Return [x, y] of the center of cell containing provided text 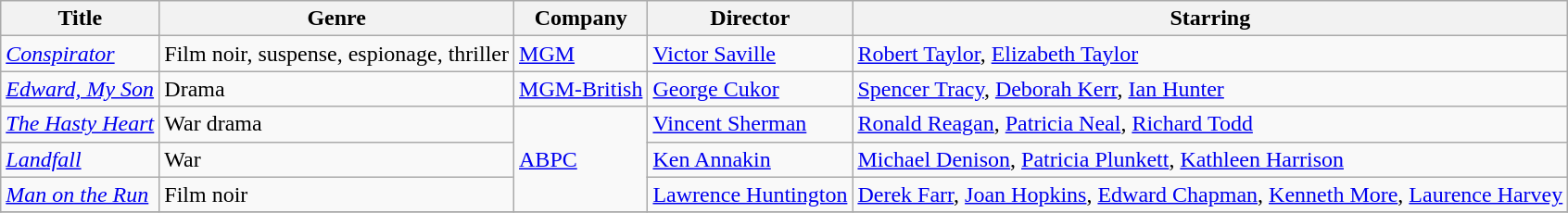
Edward, My Son [80, 89]
Starring [1210, 19]
Spencer Tracy, Deborah Kerr, Ian Hunter [1210, 89]
Ken Annakin [751, 159]
MGM-British [581, 89]
Derek Farr, Joan Hopkins, Edward Chapman, Kenneth More, Laurence Harvey [1210, 194]
War drama [337, 124]
Film noir [337, 194]
Title [80, 19]
Robert Taylor, Elizabeth Taylor [1210, 54]
Landfall [80, 159]
Man on the Run [80, 194]
Ronald Reagan, Patricia Neal, Richard Todd [1210, 124]
The Hasty Heart [80, 124]
George Cukor [751, 89]
Victor Saville [751, 54]
MGM [581, 54]
Genre [337, 19]
Lawrence Huntington [751, 194]
Vincent Sherman [751, 124]
Drama [337, 89]
Michael Denison, Patricia Plunkett, Kathleen Harrison [1210, 159]
ABPC [581, 159]
Conspirator [80, 54]
Film noir, suspense, espionage, thriller [337, 54]
Director [751, 19]
War [337, 159]
Company [581, 19]
